Determine the [X, Y] coordinate at the center of the cell enclosing the given text.  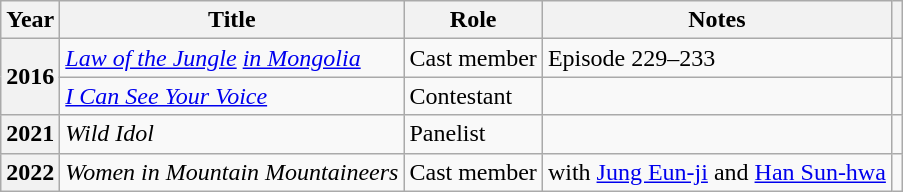
Contestant [473, 96]
Episode 229–233 [716, 58]
Year [30, 20]
with Jung Eun-ji and Han Sun-hwa [716, 172]
Wild Idol [232, 134]
Title [232, 20]
Role [473, 20]
Women in Mountain Mountaineers [232, 172]
Notes [716, 20]
2016 [30, 77]
Panelist [473, 134]
2021 [30, 134]
2022 [30, 172]
Law of the Jungle in Mongolia [232, 58]
I Can See Your Voice [232, 96]
